Capture the cell that displays the provided text and extract its [x, y] central coordinate. 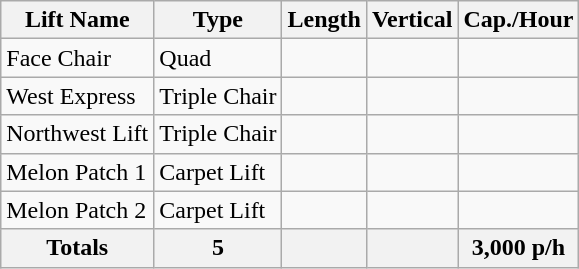
West Express [78, 96]
Quad [218, 58]
Melon Patch 2 [78, 210]
Vertical [412, 20]
5 [218, 248]
Face Chair [78, 58]
Northwest Lift [78, 134]
Lift Name [78, 20]
Totals [78, 248]
Length [324, 20]
Cap./Hour [518, 20]
3,000 p/h [518, 248]
Melon Patch 1 [78, 172]
Type [218, 20]
